Detect which cell encompasses the target text, then output its [x, y] center coordinate. 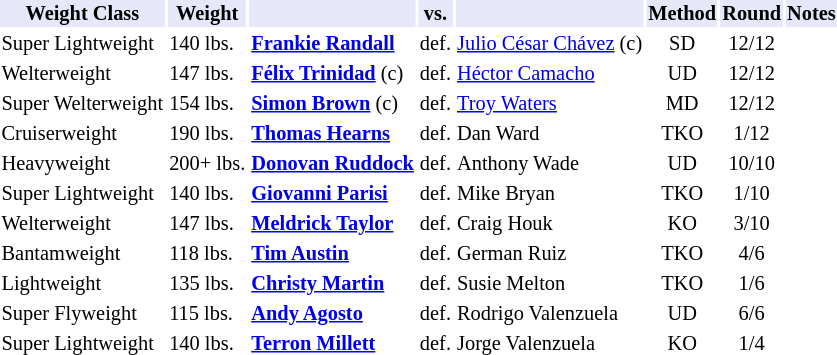
Troy Waters [550, 104]
Anthony Wade [550, 164]
Frankie Randall [333, 44]
Meldrick Taylor [333, 224]
Round [752, 14]
Julio César Chávez (c) [550, 44]
Lightweight [82, 284]
1/6 [752, 284]
Method [682, 14]
Rodrigo Valenzuela [550, 314]
Donovan Ruddock [333, 164]
KO [682, 224]
Héctor Camacho [550, 74]
Félix Trinidad (c) [333, 74]
Dan Ward [550, 134]
Susie Melton [550, 284]
190 lbs. [208, 134]
Tim Austin [333, 254]
German Ruiz [550, 254]
200+ lbs. [208, 164]
Christy Martin [333, 284]
Super Flyweight [82, 314]
Bantamweight [82, 254]
6/6 [752, 314]
Thomas Hearns [333, 134]
Craig Houk [550, 224]
Heavyweight [82, 164]
1/12 [752, 134]
10/10 [752, 164]
4/6 [752, 254]
Simon Brown (c) [333, 104]
135 lbs. [208, 284]
3/10 [752, 224]
Mike Bryan [550, 194]
vs. [435, 14]
1/10 [752, 194]
118 lbs. [208, 254]
115 lbs. [208, 314]
Super Welterweight [82, 104]
154 lbs. [208, 104]
Cruiserweight [82, 134]
Weight [208, 14]
MD [682, 104]
Andy Agosto [333, 314]
Weight Class [82, 14]
Giovanni Parisi [333, 194]
SD [682, 44]
